For the text-containing cell, return its midpoint in (X, Y) coordinate format. 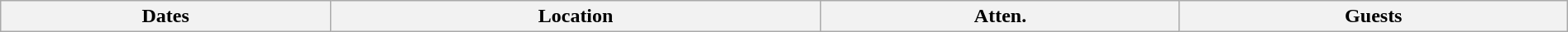
Atten. (1001, 16)
Dates (165, 16)
Location (576, 16)
Guests (1373, 16)
